Determine the (x, y) coordinate at the center of the cell enclosing the given text.  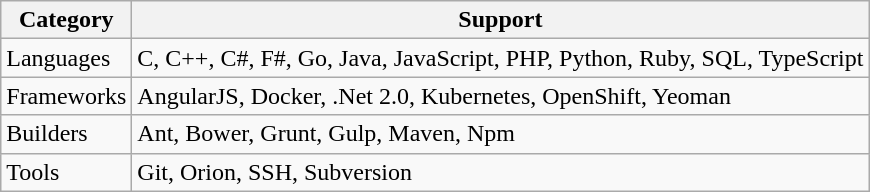
Builders (66, 134)
AngularJS, Docker, .Net 2.0, Kubernetes, OpenShift, Yeoman (500, 96)
C, C++, C#, F#, Go, Java, JavaScript, PHP, Python, Ruby, SQL, TypeScript (500, 58)
Category (66, 20)
Frameworks (66, 96)
Tools (66, 172)
Git, Orion, SSH, Subversion (500, 172)
Languages (66, 58)
Ant, Bower, Grunt, Gulp, Maven, Npm (500, 134)
Support (500, 20)
